For the text-containing cell, return its midpoint in (x, y) coordinate format. 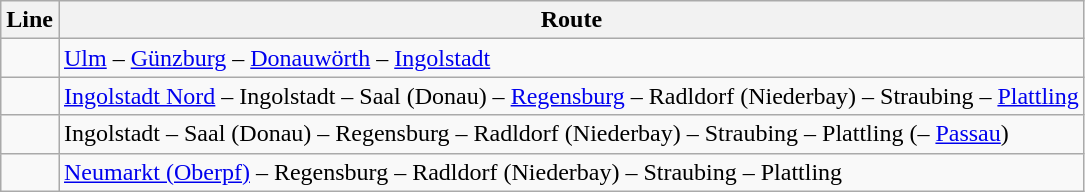
Ulm – Günzburg – Donauwörth – Ingolstadt (571, 58)
Route (571, 20)
Ingolstadt – Saal (Donau) – Regensburg – Radldorf (Niederbay) – Straubing – Plattling (– Passau) (571, 134)
Neumarkt (Oberpf) – Regensburg – Radldorf (Niederbay) – Straubing – Plattling (571, 172)
Line (30, 20)
Ingolstadt Nord – Ingolstadt – Saal (Donau) – Regensburg – Radldorf (Niederbay) – Straubing – Plattling (571, 96)
